Scan for the cell matching the given text and deliver its [x, y] coordinate at center. 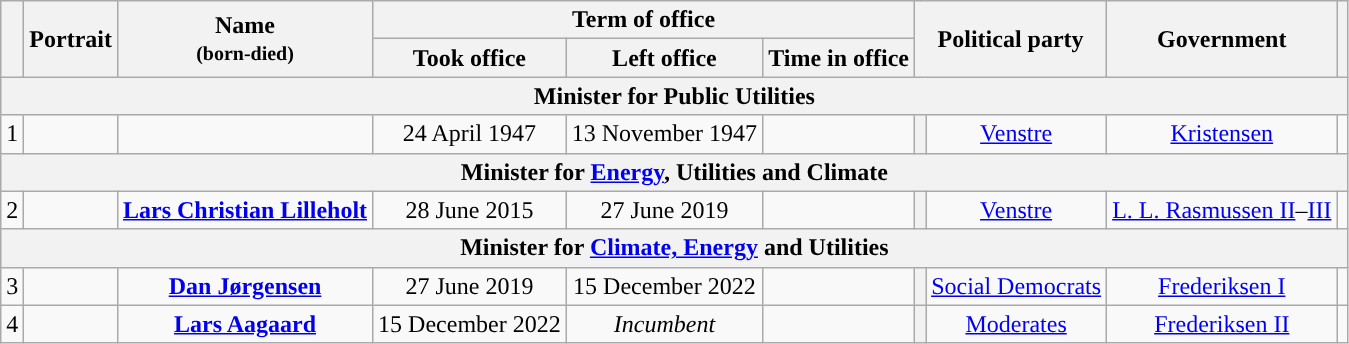
Frederiksen I [1222, 286]
Term of office [644, 20]
Name(born-died) [244, 39]
L. L. Rasmussen II–III [1222, 210]
Frederiksen II [1222, 324]
13 November 1947 [664, 134]
Lars Aagaard [244, 324]
Time in office [839, 58]
Social Democrats [1016, 286]
24 April 1947 [470, 134]
Took office [470, 58]
4 [12, 324]
Incumbent [664, 324]
Dan Jørgensen [244, 286]
Left office [664, 58]
Minister for Climate, Energy and Utilities [674, 248]
Political party [1011, 39]
Kristensen [1222, 134]
3 [12, 286]
Lars Christian Lilleholt [244, 210]
Portrait [71, 39]
Moderates [1016, 324]
28 June 2015 [470, 210]
Minister for Public Utilities [674, 96]
Government [1222, 39]
2 [12, 210]
Minister for Energy, Utilities and Climate [674, 172]
1 [12, 134]
